Provide the [X, Y] coordinate of the cell's center where the given text is located.  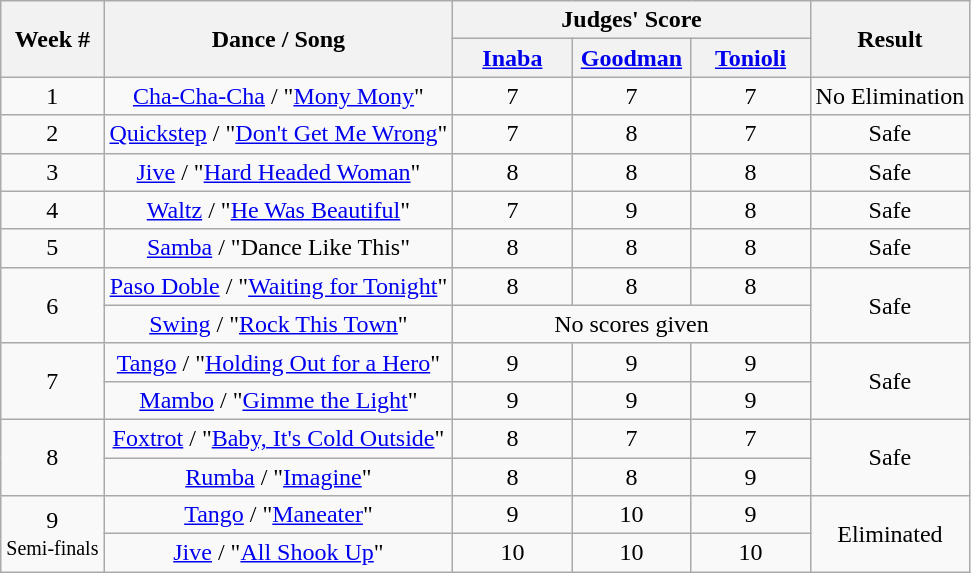
9Semi-finals [52, 534]
Jive / "Hard Headed Woman" [278, 172]
Judges' Score [632, 20]
Goodman [632, 58]
Rumba / "Imagine" [278, 477]
Tonioli [750, 58]
Eliminated [890, 534]
6 [52, 305]
No scores given [632, 324]
5 [52, 248]
Swing / "Rock This Town" [278, 324]
Inaba [512, 58]
Dance / Song [278, 39]
3 [52, 172]
Jive / "All Shook Up" [278, 553]
Paso Doble / "Waiting for Tonight" [278, 286]
Tango / "Holding Out for a Hero" [278, 362]
1 [52, 96]
Cha-Cha-Cha / "Mony Mony" [278, 96]
Tango / "Maneater" [278, 515]
4 [52, 210]
Result [890, 39]
No Elimination [890, 96]
Mambo / "Gimme the Light" [278, 400]
2 [52, 134]
Waltz / "He Was Beautiful" [278, 210]
Week # [52, 39]
Samba / "Dance Like This" [278, 248]
Foxtrot / "Baby, It's Cold Outside" [278, 438]
Quickstep / "Don't Get Me Wrong" [278, 134]
